Locate the cell with the specified text and output its [X, Y] center coordinate. 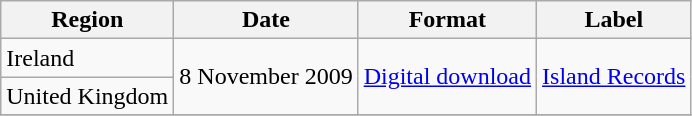
Island Records [614, 77]
Region [88, 20]
Format [447, 20]
United Kingdom [88, 96]
Label [614, 20]
Date [266, 20]
8 November 2009 [266, 77]
Digital download [447, 77]
Ireland [88, 58]
